Find where the given text appears and provide that cell's center as (x, y) coordinate. 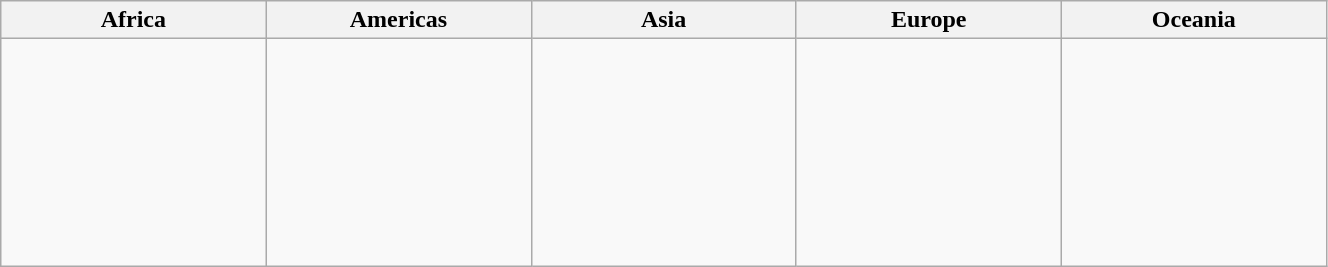
Oceania (1194, 20)
Europe (928, 20)
Asia (664, 20)
Africa (134, 20)
Americas (398, 20)
